Find where the given text appears and provide that cell's center as [X, Y] coordinate. 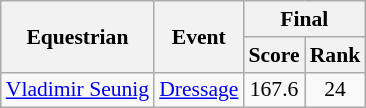
Equestrian [78, 36]
Final [304, 19]
Vladimir Seunig [78, 90]
24 [336, 90]
167.6 [274, 90]
Score [274, 55]
Event [198, 36]
Dressage [198, 90]
Rank [336, 55]
